From the cell containing the given text, extract its center point as [X, Y] coordinate. 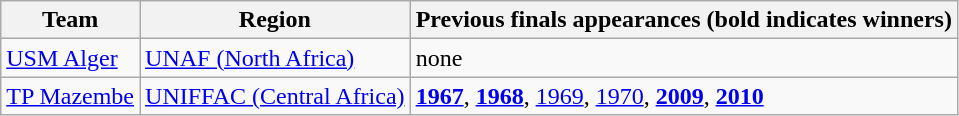
Region [276, 20]
USM Alger [70, 58]
TP Mazembe [70, 96]
none [684, 58]
Previous finals appearances (bold indicates winners) [684, 20]
1967, 1968, 1969, 1970, 2009, 2010 [684, 96]
UNAF (North Africa) [276, 58]
Team [70, 20]
UNIFFAC (Central Africa) [276, 96]
